Locate the cell with the specified text and output its [X, Y] center coordinate. 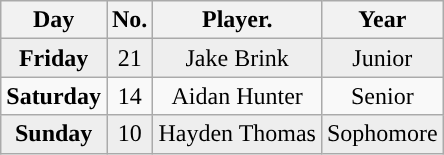
Year [382, 20]
No. [129, 20]
Jake Brink [238, 58]
Sunday [54, 134]
Day [54, 20]
Sophomore [382, 134]
Saturday [54, 96]
21 [129, 58]
14 [129, 96]
Player. [238, 20]
Hayden Thomas [238, 134]
Senior [382, 96]
10 [129, 134]
Junior [382, 58]
Friday [54, 58]
Aidan Hunter [238, 96]
